Output the (x, y) coordinate of the center of the cell containing the given text.  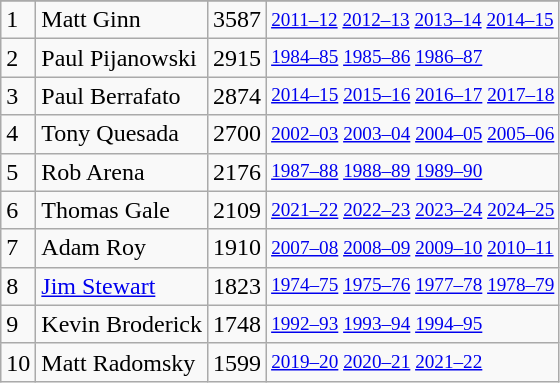
9 (18, 324)
1974–75 1975–76 1977–78 1978–79 (413, 286)
7 (18, 248)
6 (18, 210)
1992–93 1993–94 1994–95 (413, 324)
Tony Quesada (122, 134)
Thomas Gale (122, 210)
Jim Stewart (122, 286)
2007–08 2008–09 2009–10 2010–11 (413, 248)
2915 (236, 58)
1748 (236, 324)
2019–20 2020–21 2021–22 (413, 362)
2002–03 2003–04 2004–05 2005–06 (413, 134)
2011–12 2012–13 2013–14 2014–15 (413, 20)
3 (18, 96)
2014–15 2015–16 2016–17 2017–18 (413, 96)
1910 (236, 248)
2 (18, 58)
Matt Ginn (122, 20)
Rob Arena (122, 172)
10 (18, 362)
1987–88 1988–89 1989–90 (413, 172)
1599 (236, 362)
Paul Pijanowski (122, 58)
2021–22 2022–23 2023–24 2024–25 (413, 210)
5 (18, 172)
8 (18, 286)
2176 (236, 172)
2874 (236, 96)
3587 (236, 20)
Matt Radomsky (122, 362)
4 (18, 134)
Paul Berrafato (122, 96)
2700 (236, 134)
1 (18, 20)
1984–85 1985–86 1986–87 (413, 58)
Kevin Broderick (122, 324)
Adam Roy (122, 248)
2109 (236, 210)
1823 (236, 286)
